For the text-containing cell, return its midpoint in [x, y] coordinate format. 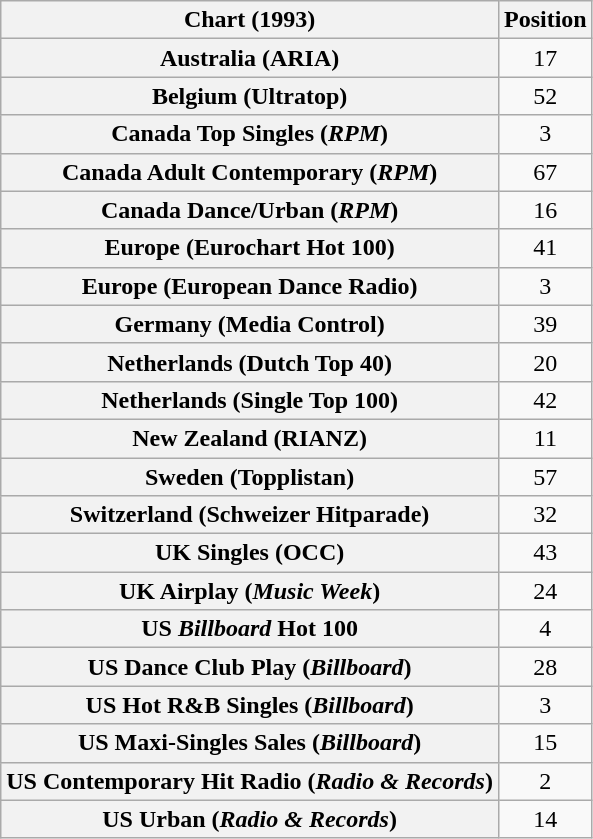
28 [545, 667]
57 [545, 477]
Netherlands (Dutch Top 40) [250, 362]
41 [545, 248]
US Maxi-Singles Sales (Billboard) [250, 743]
Belgium (Ultratop) [250, 96]
14 [545, 819]
Canada Adult Contemporary (RPM) [250, 172]
2 [545, 781]
4 [545, 629]
UK Airplay (Music Week) [250, 591]
16 [545, 210]
US Urban (Radio & Records) [250, 819]
Australia (ARIA) [250, 58]
20 [545, 362]
Sweden (Topplistan) [250, 477]
New Zealand (RIANZ) [250, 438]
Canada Dance/Urban (RPM) [250, 210]
US Dance Club Play (Billboard) [250, 667]
US Billboard Hot 100 [250, 629]
32 [545, 515]
Europe (Eurochart Hot 100) [250, 248]
43 [545, 553]
17 [545, 58]
Germany (Media Control) [250, 324]
Position [545, 20]
42 [545, 400]
Chart (1993) [250, 20]
Europe (European Dance Radio) [250, 286]
UK Singles (OCC) [250, 553]
Canada Top Singles (RPM) [250, 134]
67 [545, 172]
Netherlands (Single Top 100) [250, 400]
11 [545, 438]
39 [545, 324]
US Contemporary Hit Radio (Radio & Records) [250, 781]
52 [545, 96]
Switzerland (Schweizer Hitparade) [250, 515]
15 [545, 743]
24 [545, 591]
US Hot R&B Singles (Billboard) [250, 705]
